Provide the [x, y] coordinate of the cell's center where the given text is located.  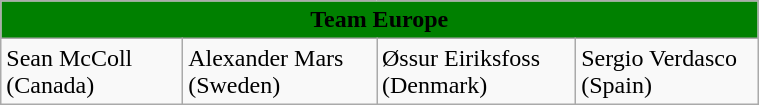
Sean McColl (Canada) [92, 72]
Team Europe [380, 20]
Øssur Eiriksfoss (Denmark) [476, 72]
Sergio Verdasco (Spain) [667, 72]
Alexander Mars (Sweden) [280, 72]
